Scan for the cell matching the given text and deliver its [x, y] coordinate at center. 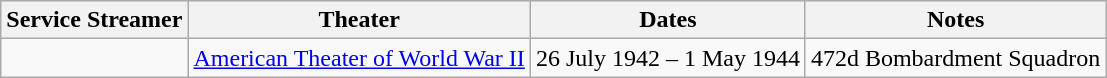
Theater [359, 20]
Service Streamer [94, 20]
American Theater of World War II [359, 58]
Dates [668, 20]
472d Bombardment Squadron [955, 58]
26 July 1942 – 1 May 1944 [668, 58]
Notes [955, 20]
